Scan for the cell matching the given text and deliver its [x, y] coordinate at center. 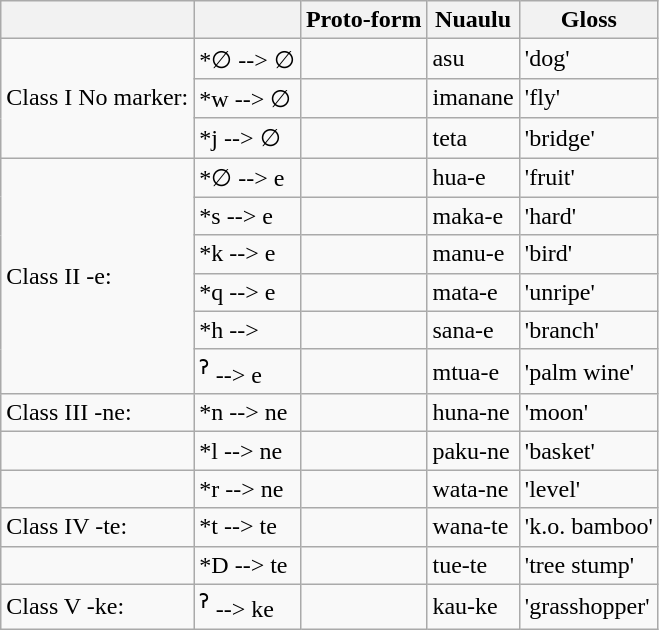
Class III -ne: [98, 413]
ʔ --> e [248, 372]
*∅ --> e [248, 178]
teta [473, 138]
manu-e [473, 254]
huna-ne [473, 413]
tue-te [473, 565]
asu [473, 59]
'basket' [588, 451]
paku-ne [473, 451]
*D --> te [248, 565]
*s --> e [248, 216]
'k.o. bamboo' [588, 527]
Class IV -te: [98, 527]
sana-e [473, 330]
*k --> e [248, 254]
Class V -ke: [98, 606]
'unripe' [588, 292]
wana-te [473, 527]
'grasshopper' [588, 606]
Gloss [588, 20]
'palm wine' [588, 372]
Class II -e: [98, 276]
'fruit' [588, 178]
Proto-form [364, 20]
'hard' [588, 216]
*q --> e [248, 292]
Class I No marker: [98, 98]
*r --> ne [248, 489]
*n --> ne [248, 413]
*t --> te [248, 527]
*h --> [248, 330]
'moon' [588, 413]
*w --> ∅ [248, 98]
maka-e [473, 216]
'dog' [588, 59]
'branch' [588, 330]
*l --> ne [248, 451]
*j --> ∅ [248, 138]
'tree stump' [588, 565]
'level' [588, 489]
wata-ne [473, 489]
*∅ --> ∅ [248, 59]
Nuaulu [473, 20]
mata-e [473, 292]
mtua-e [473, 372]
'bridge' [588, 138]
imanane [473, 98]
kau-ke [473, 606]
ʔ --> ke [248, 606]
'bird' [588, 254]
'fly' [588, 98]
hua-e [473, 178]
